Scan for the cell matching the given text and deliver its [x, y] coordinate at center. 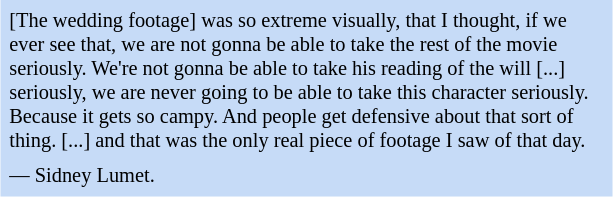
— Sidney Lumet. [306, 176]
